Pinpoint the cell where the given text exists, returning its (X, Y) midpoint coordinate. 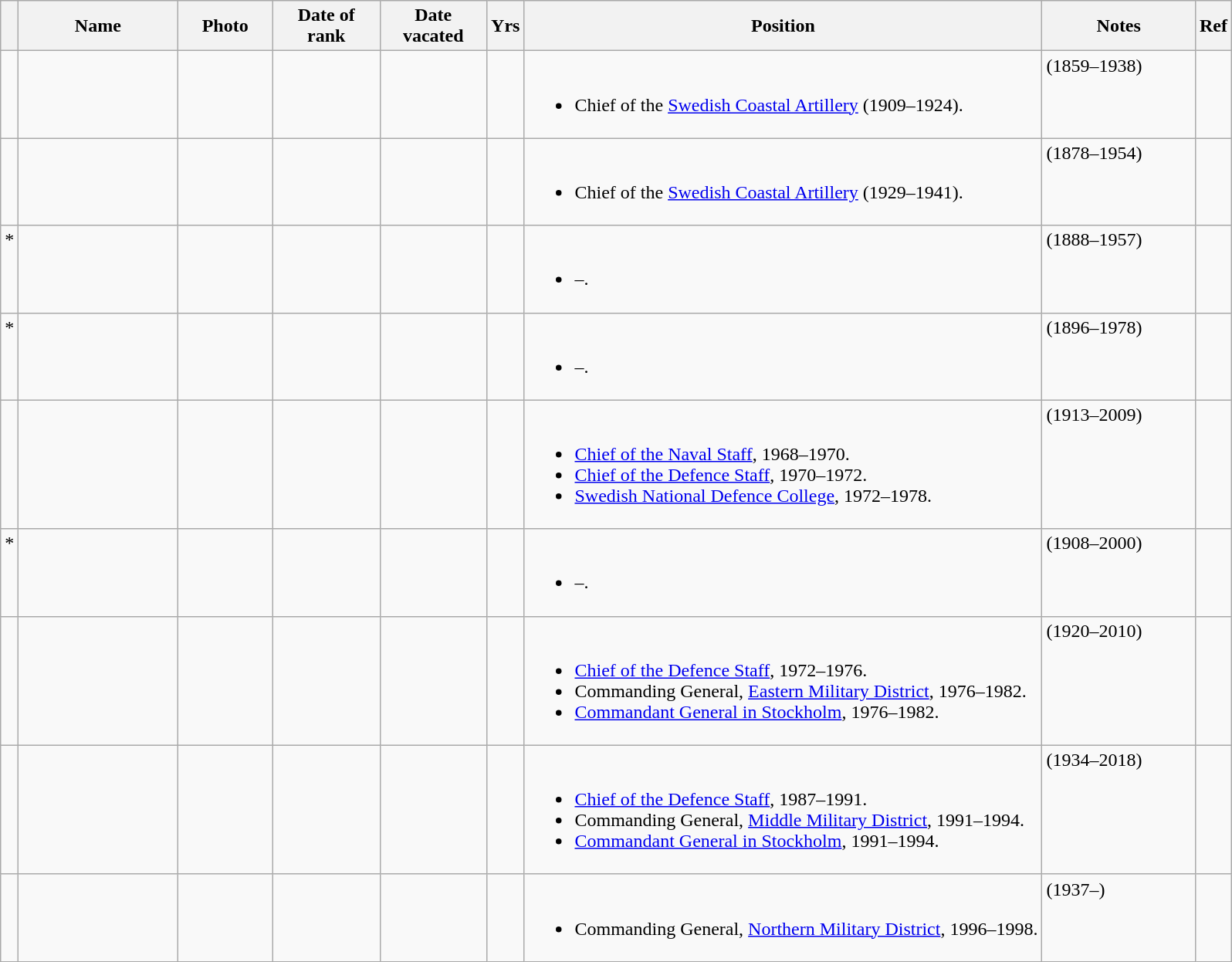
Chief of the Naval Staff, 1968–1970.Chief of the Defence Staff, 1970–1972.Swedish National Defence College, 1972–1978. (783, 465)
Date of rank (326, 26)
(1913–2009) (1119, 465)
Ref (1213, 26)
Position (783, 26)
(1937–) (1119, 917)
(1878–1954) (1119, 182)
Date vacated (434, 26)
(1934–2018) (1119, 809)
Yrs (506, 26)
(1908–2000) (1119, 573)
Chief of the Swedish Coastal Artillery (1909–1924). (783, 94)
Commanding General, Northern Military District, 1996–1998. (783, 917)
(1859–1938) (1119, 94)
Name (98, 26)
(1888–1957) (1119, 269)
(1896–1978) (1119, 357)
Notes (1119, 26)
(1920–2010) (1119, 681)
Chief of the Swedish Coastal Artillery (1929–1941). (783, 182)
Photo (225, 26)
Chief of the Defence Staff, 1972–1976.Commanding General, Eastern Military District, 1976–1982.Commandant General in Stockholm, 1976–1982. (783, 681)
Chief of the Defence Staff, 1987–1991.Commanding General, Middle Military District, 1991–1994.Commandant General in Stockholm, 1991–1994. (783, 809)
